Detect which cell encompasses the target text, then output its (x, y) center coordinate. 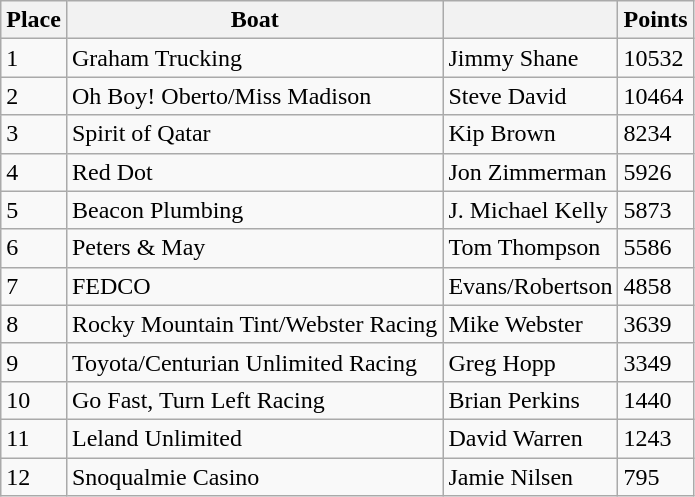
9 (34, 362)
David Warren (530, 438)
Greg Hopp (530, 362)
Place (34, 20)
10532 (656, 58)
Toyota/Centurian Unlimited Racing (254, 362)
Mike Webster (530, 324)
10 (34, 400)
6 (34, 248)
1440 (656, 400)
Steve David (530, 96)
Jon Zimmerman (530, 172)
8 (34, 324)
Jamie Nilsen (530, 477)
3349 (656, 362)
Spirit of Qatar (254, 134)
FEDCO (254, 286)
3 (34, 134)
5586 (656, 248)
Points (656, 20)
Leland Unlimited (254, 438)
Red Dot (254, 172)
12 (34, 477)
Snoqualmie Casino (254, 477)
Evans/Robertson (530, 286)
Kip Brown (530, 134)
2 (34, 96)
J. Michael Kelly (530, 210)
7 (34, 286)
1243 (656, 438)
Boat (254, 20)
4858 (656, 286)
3639 (656, 324)
Beacon Plumbing (254, 210)
Oh Boy! Oberto/Miss Madison (254, 96)
Tom Thompson (530, 248)
Peters & May (254, 248)
5 (34, 210)
11 (34, 438)
Brian Perkins (530, 400)
Go Fast, Turn Left Racing (254, 400)
Jimmy Shane (530, 58)
1 (34, 58)
5873 (656, 210)
Rocky Mountain Tint/Webster Racing (254, 324)
5926 (656, 172)
Graham Trucking (254, 58)
8234 (656, 134)
795 (656, 477)
4 (34, 172)
10464 (656, 96)
